Search for the cell housing the specified text and yield its [x, y] center coordinate. 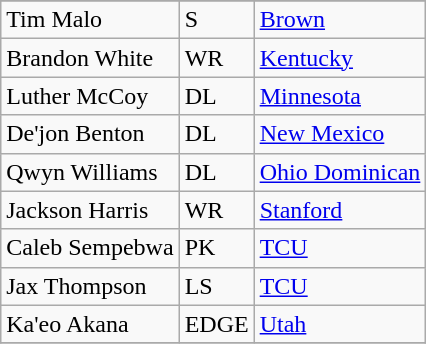
PK [216, 248]
Brandon White [90, 58]
Tim Malo [90, 20]
Brown [340, 20]
Minnesota [340, 96]
Utah [340, 324]
Ka'eo Akana [90, 324]
Ohio Dominican [340, 172]
Qwyn Williams [90, 172]
Luther McCoy [90, 96]
S [216, 20]
New Mexico [340, 134]
LS [216, 286]
Stanford [340, 210]
Jax Thompson [90, 286]
Jackson Harris [90, 210]
EDGE [216, 324]
De'jon Benton [90, 134]
Kentucky [340, 58]
Caleb Sempebwa [90, 248]
